Determine the (x, y) coordinate at the center of the cell enclosing the given text.  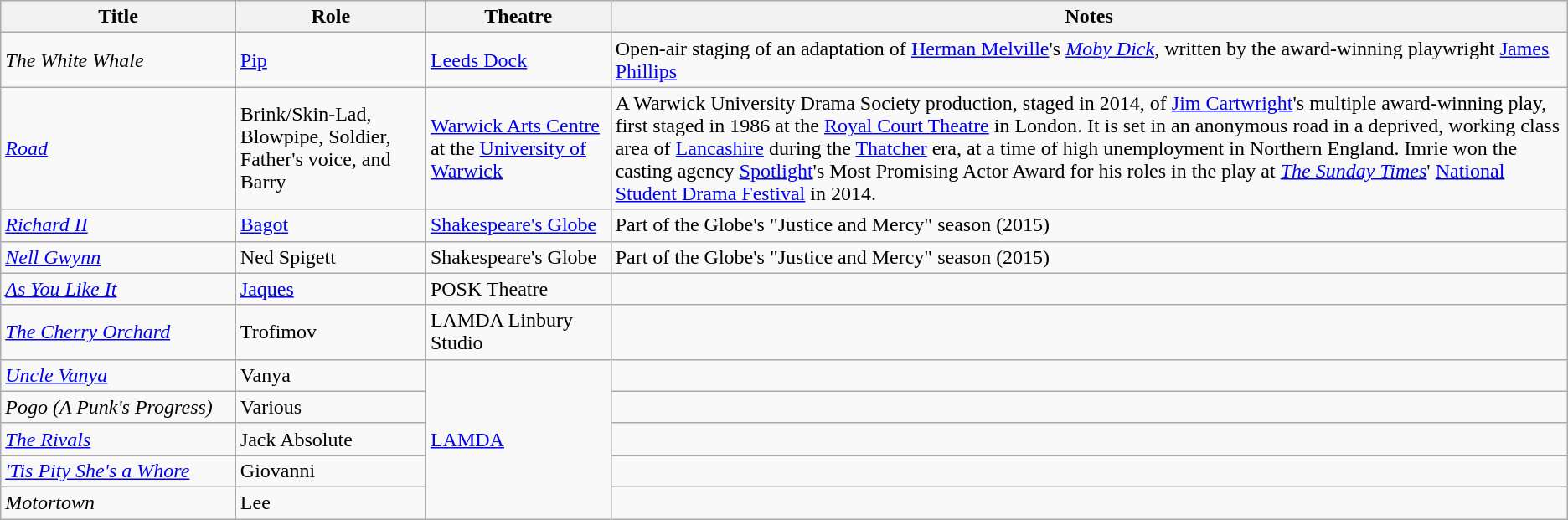
Open-air staging of an adaptation of Herman Melville's Moby Dick, written by the award-winning playwright James Phillips (1089, 60)
'Tis Pity She's a Whore (119, 471)
Role (330, 17)
Pogo (A Punk's Progress) (119, 407)
Lee (330, 502)
Richard II (119, 225)
Title (119, 17)
Theatre (518, 17)
The White Whale (119, 60)
As You Like It (119, 289)
Ned Spigett (330, 257)
Road (119, 148)
Motortown (119, 502)
Bagot (330, 225)
Jaques (330, 289)
The Cherry Orchard (119, 332)
Various (330, 407)
Vanya (330, 375)
The Rivals (119, 439)
POSK Theatre (518, 289)
Nell Gwynn (119, 257)
Warwick Arts Centre at the University of Warwick (518, 148)
Trofimov (330, 332)
Giovanni (330, 471)
Brink/Skin-Lad, Blowpipe, Soldier, Father's voice, and Barry (330, 148)
Pip (330, 60)
LAMDA Linbury Studio (518, 332)
Leeds Dock (518, 60)
Uncle Vanya (119, 375)
LAMDA (518, 439)
Jack Absolute (330, 439)
Notes (1089, 17)
